Determine the [X, Y] coordinate at the center of the cell enclosing the given text.  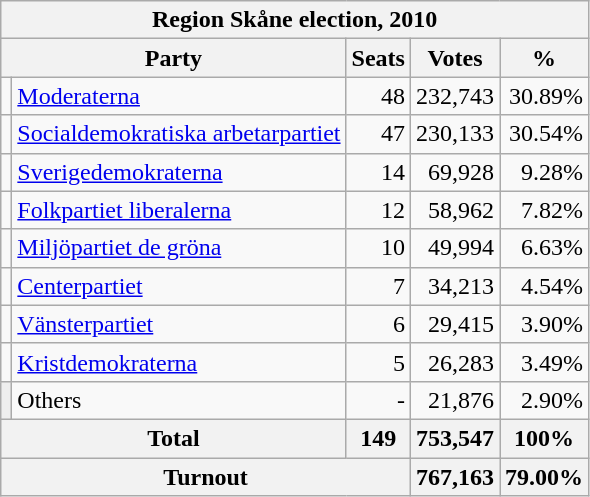
Vänsterpartiet [179, 324]
4.54% [544, 286]
7.82% [544, 210]
5 [378, 362]
Party [174, 58]
Total [174, 438]
79.00% [544, 477]
149 [378, 438]
49,994 [454, 248]
48 [378, 96]
14 [378, 172]
47 [378, 134]
30.89% [544, 96]
Kristdemokraterna [179, 362]
Others [179, 400]
34,213 [454, 286]
58,962 [454, 210]
Seats [378, 58]
Turnout [206, 477]
69,928 [454, 172]
100% [544, 438]
Folkpartiet liberalerna [179, 210]
7 [378, 286]
30.54% [544, 134]
6 [378, 324]
21,876 [454, 400]
% [544, 58]
12 [378, 210]
Socialdemokratiska arbetarpartiet [179, 134]
Miljöpartiet de gröna [179, 248]
Region Skåne election, 2010 [295, 20]
- [378, 400]
Votes [454, 58]
Moderaterna [179, 96]
753,547 [454, 438]
232,743 [454, 96]
6.63% [544, 248]
230,133 [454, 134]
2.90% [544, 400]
767,163 [454, 477]
Centerpartiet [179, 286]
26,283 [454, 362]
9.28% [544, 172]
10 [378, 248]
3.90% [544, 324]
Sverigedemokraterna [179, 172]
3.49% [544, 362]
29,415 [454, 324]
